Determine the (X, Y) coordinate at the center of the cell enclosing the given text.  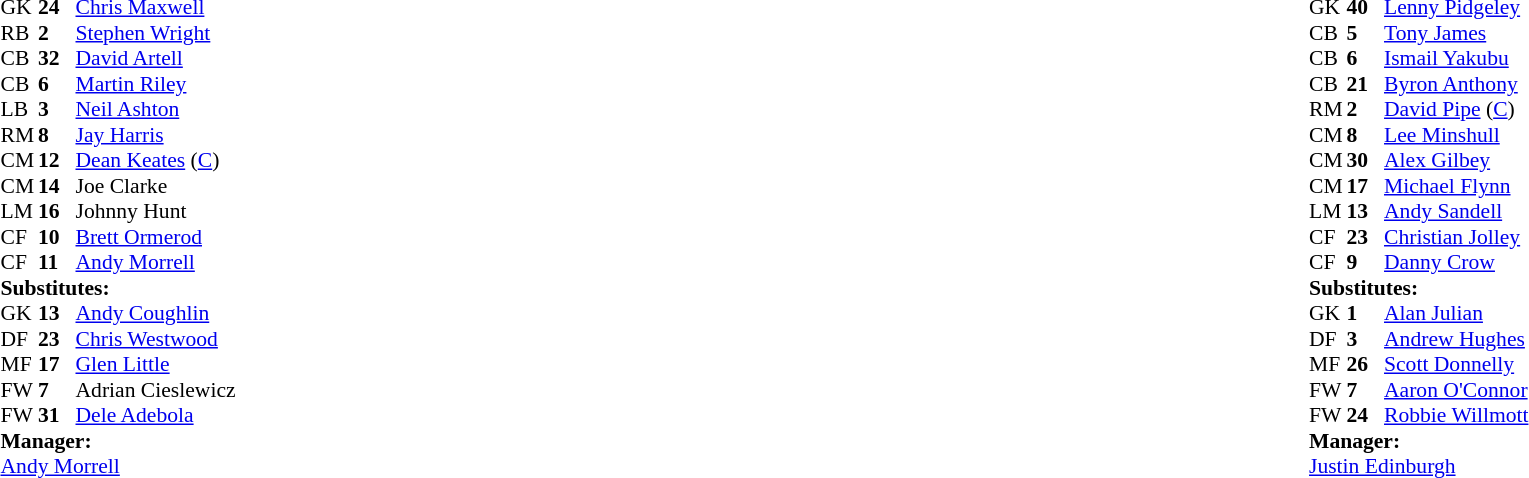
Andrew Hughes (1456, 339)
LB (19, 109)
Jay Harris (156, 135)
24 (1366, 415)
Michael Flynn (1456, 186)
Andy Morrell (156, 263)
Alan Julian (1456, 313)
Scott Donnelly (1456, 365)
Danny Crow (1456, 263)
Dele Adebola (156, 415)
Ismail Yakubu (1456, 59)
RB (19, 33)
9 (1366, 263)
Neil Ashton (156, 109)
David Artell (156, 59)
Martin Riley (156, 84)
Alex Gilbey (1456, 161)
12 (57, 161)
Glen Little (156, 365)
Andy Sandell (1456, 211)
Stephen Wright (156, 33)
David Pipe (C) (1456, 109)
32 (57, 59)
Tony James (1456, 33)
1 (1366, 313)
Byron Anthony (1456, 84)
Adrian Cieslewicz (156, 390)
Christian Jolley (1456, 237)
31 (57, 415)
Dean Keates (C) (156, 161)
10 (57, 237)
11 (57, 263)
Aaron O'Connor (1456, 390)
16 (57, 211)
30 (1366, 161)
14 (57, 186)
Johnny Hunt (156, 211)
Chris Westwood (156, 339)
Joe Clarke (156, 186)
5 (1366, 33)
21 (1366, 84)
Lee Minshull (1456, 135)
Andy Coughlin (156, 313)
Brett Ormerod (156, 237)
Robbie Willmott (1456, 415)
26 (1366, 365)
